Scan for the cell matching the given text and deliver its (X, Y) coordinate at center. 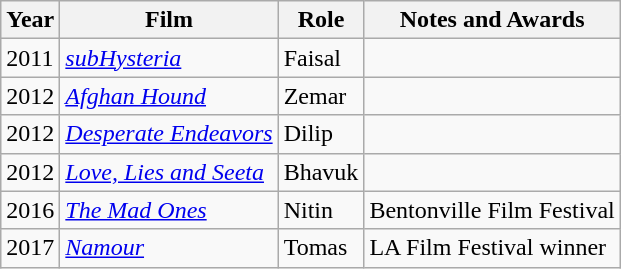
Tomas (321, 248)
Bentonville Film Festival (492, 210)
Film (169, 20)
LA Film Festival winner (492, 248)
Desperate Endeavors (169, 134)
Zemar (321, 96)
Dilip (321, 134)
2011 (30, 58)
Love, Lies and Seeta (169, 172)
Faisal (321, 58)
Bhavuk (321, 172)
Year (30, 20)
Afghan Hound (169, 96)
Namour (169, 248)
Notes and Awards (492, 20)
The Mad Ones (169, 210)
subHysteria (169, 58)
Nitin (321, 210)
2016 (30, 210)
Role (321, 20)
2017 (30, 248)
